Provide the (X, Y) coordinate of the cell's center where the given text is located.  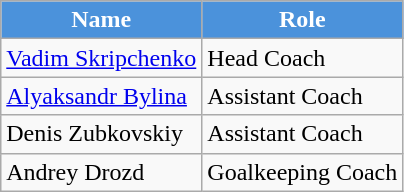
Role (302, 20)
Vadim Skripchenko (102, 58)
Head Coach (302, 58)
Name (102, 20)
Alyaksandr Bylina (102, 96)
Andrey Drozd (102, 172)
Goalkeeping Coach (302, 172)
Denis Zubkovskiy (102, 134)
